For the text-containing cell, return its midpoint in (X, Y) coordinate format. 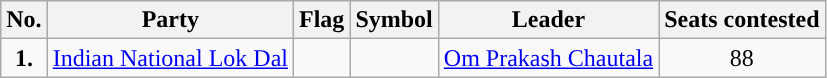
No. (24, 20)
Seats contested (742, 20)
Symbol (394, 20)
Party (170, 20)
Flag (321, 20)
Indian National Lok Dal (170, 58)
Om Prakash Chautala (548, 58)
88 (742, 58)
1. (24, 58)
Leader (548, 20)
